Find where the given text appears and provide that cell's center as [X, Y] coordinate. 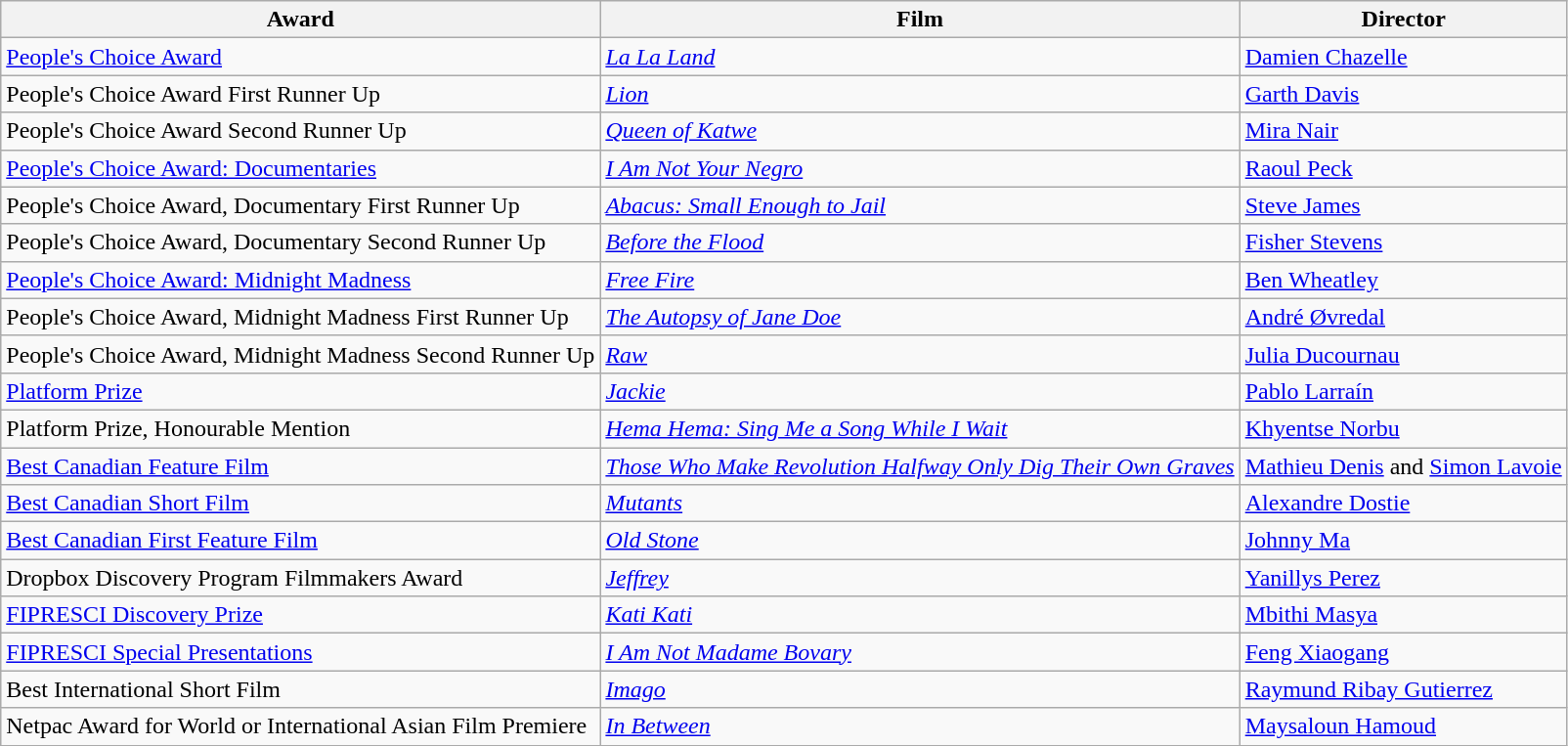
Best Canadian Short Film [301, 504]
Imago [920, 689]
People's Choice Award, Midnight Madness Second Runner Up [301, 354]
Award [301, 20]
Platform Prize, Honourable Mention [301, 428]
Damien Chazelle [1404, 57]
Mathieu Denis and Simon Lavoie [1404, 466]
FIPRESCI Special Presentations [301, 652]
Film [920, 20]
I Am Not Madame Bovary [920, 652]
Maysaloun Hamoud [1404, 726]
Abacus: Small Enough to Jail [920, 205]
I Am Not Your Negro [920, 168]
Fisher Stevens [1404, 242]
Best International Short Film [301, 689]
Pablo Larraín [1404, 391]
Queen of Katwe [920, 131]
Mbithi Masya [1404, 615]
Ben Wheatley [1404, 280]
Kati Kati [920, 615]
Lion [920, 94]
People's Choice Award: Midnight Madness [301, 280]
Mira Nair [1404, 131]
Netpac Award for World or International Asian Film Premiere [301, 726]
Best Canadian First Feature Film [301, 541]
People's Choice Award, Midnight Madness First Runner Up [301, 317]
Mutants [920, 504]
Jackie [920, 391]
Director [1404, 20]
Khyentse Norbu [1404, 428]
People's Choice Award: Documentaries [301, 168]
Hema Hema: Sing Me a Song While I Wait [920, 428]
Julia Ducournau [1404, 354]
La La Land [920, 57]
People's Choice Award, Documentary Second Runner Up [301, 242]
Old Stone [920, 541]
Raoul Peck [1404, 168]
Dropbox Discovery Program Filmmakers Award [301, 578]
Free Fire [920, 280]
Those Who Make Revolution Halfway Only Dig Their Own Graves [920, 466]
Feng Xiaogang [1404, 652]
Before the Flood [920, 242]
Best Canadian Feature Film [301, 466]
Raymund Ribay Gutierrez [1404, 689]
The Autopsy of Jane Doe [920, 317]
Raw [920, 354]
People's Choice Award First Runner Up [301, 94]
Johnny Ma [1404, 541]
Steve James [1404, 205]
Jeffrey [920, 578]
André Øvredal [1404, 317]
Alexandre Dostie [1404, 504]
In Between [920, 726]
People's Choice Award Second Runner Up [301, 131]
Yanillys Perez [1404, 578]
People's Choice Award, Documentary First Runner Up [301, 205]
Garth Davis [1404, 94]
People's Choice Award [301, 57]
Platform Prize [301, 391]
FIPRESCI Discovery Prize [301, 615]
